Provide the (x, y) coordinate of the cell's center where the given text is located.  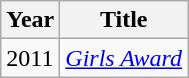
Year (30, 20)
Title (124, 20)
2011 (30, 58)
Girls Award (124, 58)
